Scan for the cell matching the given text and deliver its [x, y] coordinate at center. 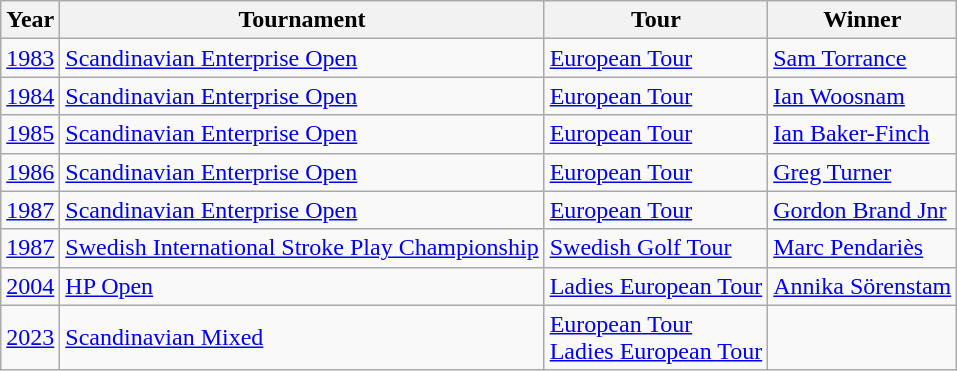
2004 [30, 286]
Swedish Golf Tour [656, 248]
Tour [656, 20]
Tournament [302, 20]
1984 [30, 96]
1983 [30, 58]
Year [30, 20]
Marc Pendariès [862, 248]
Gordon Brand Jnr [862, 210]
Ian Baker-Finch [862, 134]
1986 [30, 172]
2023 [30, 338]
Greg Turner [862, 172]
Annika Sörenstam [862, 286]
Ian Woosnam [862, 96]
Sam Torrance [862, 58]
European TourLadies European Tour [656, 338]
Scandinavian Mixed [302, 338]
1985 [30, 134]
Winner [862, 20]
HP Open [302, 286]
Swedish International Stroke Play Championship [302, 248]
Ladies European Tour [656, 286]
